Output the [X, Y] coordinate of the center of the cell containing the given text.  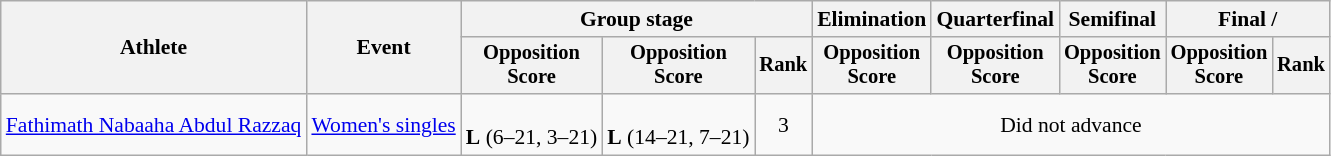
Athlete [154, 48]
Elimination [872, 19]
Quarterfinal [995, 19]
Semifinal [1112, 19]
L (6–21, 3–21) [532, 124]
Final / [1248, 19]
Fathimath Nabaaha Abdul Razzaq [154, 124]
L (14–21, 7–21) [678, 124]
Event [383, 48]
3 [783, 124]
Women's singles [383, 124]
Group stage [636, 19]
Did not advance [1071, 124]
